Pinpoint the cell where the given text exists, returning its (x, y) midpoint coordinate. 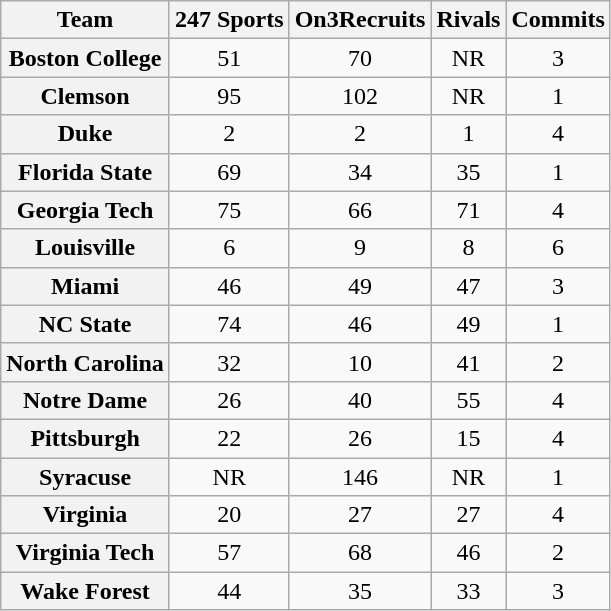
74 (229, 324)
Pittsburgh (86, 438)
Boston College (86, 58)
North Carolina (86, 362)
69 (229, 172)
Clemson (86, 96)
20 (229, 515)
41 (468, 362)
Virginia (86, 515)
247 Sports (229, 20)
8 (468, 248)
71 (468, 210)
146 (360, 477)
15 (468, 438)
Duke (86, 134)
47 (468, 286)
Commits (558, 20)
51 (229, 58)
95 (229, 96)
Notre Dame (86, 400)
Georgia Tech (86, 210)
102 (360, 96)
NC State (86, 324)
9 (360, 248)
Team (86, 20)
57 (229, 553)
Louisville (86, 248)
66 (360, 210)
75 (229, 210)
34 (360, 172)
44 (229, 591)
10 (360, 362)
22 (229, 438)
Rivals (468, 20)
Virginia Tech (86, 553)
32 (229, 362)
On3Recruits (360, 20)
Wake Forest (86, 591)
33 (468, 591)
Miami (86, 286)
70 (360, 58)
Florida State (86, 172)
68 (360, 553)
40 (360, 400)
Syracuse (86, 477)
55 (468, 400)
